For the text-containing cell, return its midpoint in (X, Y) coordinate format. 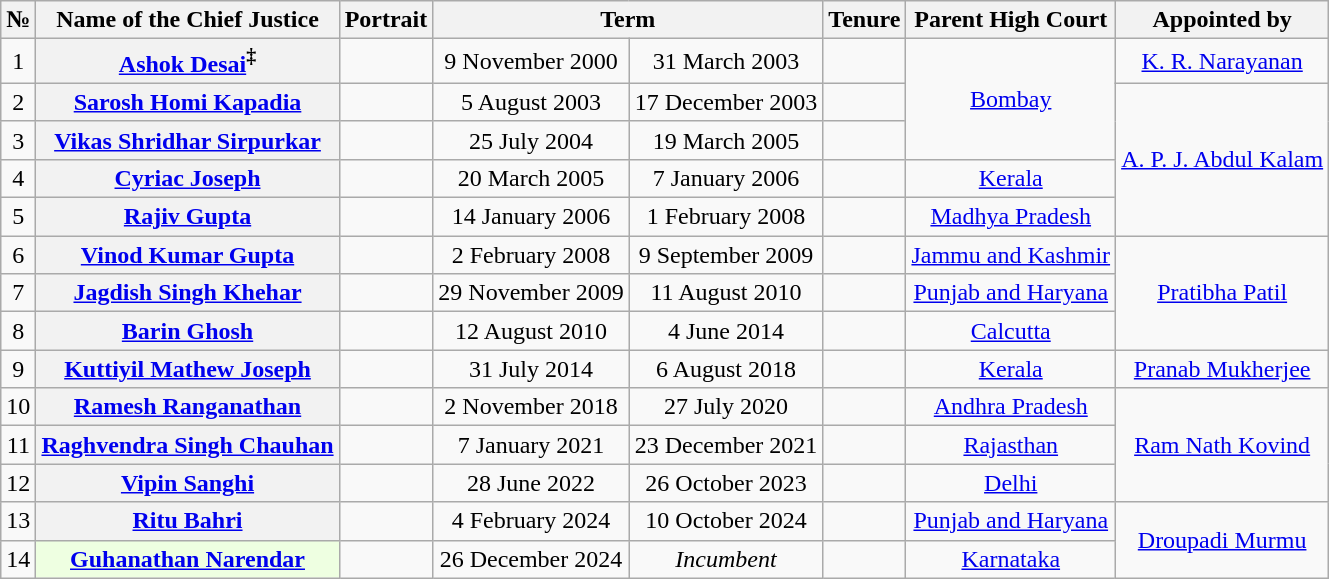
9 September 2009 (726, 255)
5 August 2003 (531, 102)
10 (18, 407)
1 February 2008 (726, 217)
Bombay (1011, 100)
Pratibha Patil (1222, 293)
K. R. Narayanan (1222, 62)
14 (18, 559)
A. P. J. Abdul Kalam (1222, 159)
12 (18, 483)
№ (18, 20)
11 August 2010 (726, 293)
10 October 2024 (726, 521)
Ashok Desai‡ (188, 62)
Calcutta (1011, 331)
7 January 2021 (531, 445)
19 March 2005 (726, 140)
8 (18, 331)
Jammu and Kashmir (1011, 255)
4 (18, 178)
Andhra Pradesh (1011, 407)
13 (18, 521)
2 November 2018 (531, 407)
17 December 2003 (726, 102)
3 (18, 140)
Sarosh Homi Kapadia (188, 102)
Cyriac Joseph (188, 178)
14 January 2006 (531, 217)
Vikas Shridhar Sirpurkar (188, 140)
7 (18, 293)
Rajasthan (1011, 445)
4 February 2024 (531, 521)
Ram Nath Kovind (1222, 445)
25 July 2004 (531, 140)
6 (18, 255)
31 March 2003 (726, 62)
Term (628, 20)
Karnataka (1011, 559)
31 July 2014 (531, 369)
Raghvendra Singh Chauhan (188, 445)
23 December 2021 (726, 445)
Droupadi Murmu (1222, 540)
Tenure (864, 20)
Name of the Chief Justice (188, 20)
5 (18, 217)
Parent High Court (1011, 20)
Madhya Pradesh (1011, 217)
28 June 2022 (531, 483)
Jagdish Singh Khehar (188, 293)
6 August 2018 (726, 369)
Ritu Bahri (188, 521)
Appointed by (1222, 20)
Vinod Kumar Gupta (188, 255)
27 July 2020 (726, 407)
Guhanathan Narendar (188, 559)
9 (18, 369)
1 (18, 62)
Incumbent (726, 559)
7 January 2006 (726, 178)
Barin Ghosh (188, 331)
2 (18, 102)
29 November 2009 (531, 293)
Delhi (1011, 483)
Rajiv Gupta (188, 217)
Pranab Mukherjee (1222, 369)
4 June 2014 (726, 331)
11 (18, 445)
12 August 2010 (531, 331)
26 December 2024 (531, 559)
2 February 2008 (531, 255)
Vipin Sanghi (188, 483)
Portrait (386, 20)
9 November 2000 (531, 62)
20 March 2005 (531, 178)
Kuttiyil Mathew Joseph (188, 369)
26 October 2023 (726, 483)
Ramesh Ranganathan (188, 407)
